Pinpoint the cell where the given text exists, returning its [x, y] midpoint coordinate. 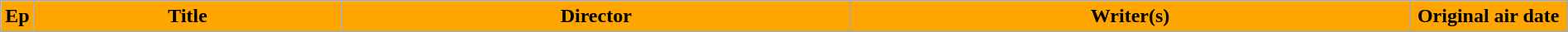
Title [187, 16]
Original air date [1489, 16]
Writer(s) [1130, 16]
Ep [17, 16]
Director [596, 16]
